For the text-containing cell, return its midpoint in [x, y] coordinate format. 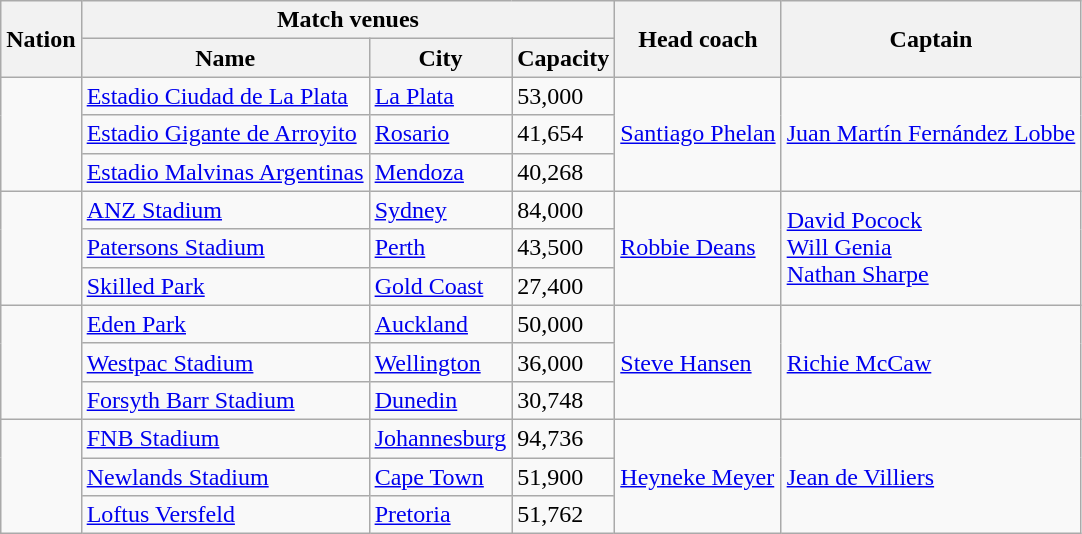
Heyneke Meyer [698, 476]
Forsyth Barr Stadium [225, 400]
Pretoria [440, 515]
City [440, 58]
Name [225, 58]
Mendoza [440, 172]
50,000 [564, 324]
Match venues [348, 20]
30,748 [564, 400]
51,900 [564, 477]
43,500 [564, 248]
Patersons Stadium [225, 248]
41,654 [564, 134]
Loftus Versfeld [225, 515]
Skilled Park [225, 286]
Dunedin [440, 400]
Auckland [440, 324]
Jean de Villiers [931, 476]
Robbie Deans [698, 248]
Perth [440, 248]
51,762 [564, 515]
40,268 [564, 172]
Newlands Stadium [225, 477]
Nation [41, 39]
27,400 [564, 286]
36,000 [564, 362]
Steve Hansen [698, 362]
Captain [931, 39]
Westpac Stadium [225, 362]
La Plata [440, 96]
ANZ Stadium [225, 210]
Estadio Malvinas Argentinas [225, 172]
Sydney [440, 210]
53,000 [564, 96]
Cape Town [440, 477]
Capacity [564, 58]
Juan Martín Fernández Lobbe [931, 134]
Richie McCaw [931, 362]
Estadio Ciudad de La Plata [225, 96]
Santiago Phelan [698, 134]
Eden Park [225, 324]
Johannesburg [440, 438]
David PocockWill GeniaNathan Sharpe [931, 248]
84,000 [564, 210]
94,736 [564, 438]
Gold Coast [440, 286]
FNB Stadium [225, 438]
Wellington [440, 362]
Rosario [440, 134]
Head coach [698, 39]
Estadio Gigante de Arroyito [225, 134]
